Find where the given text appears and provide that cell's center as (X, Y) coordinate. 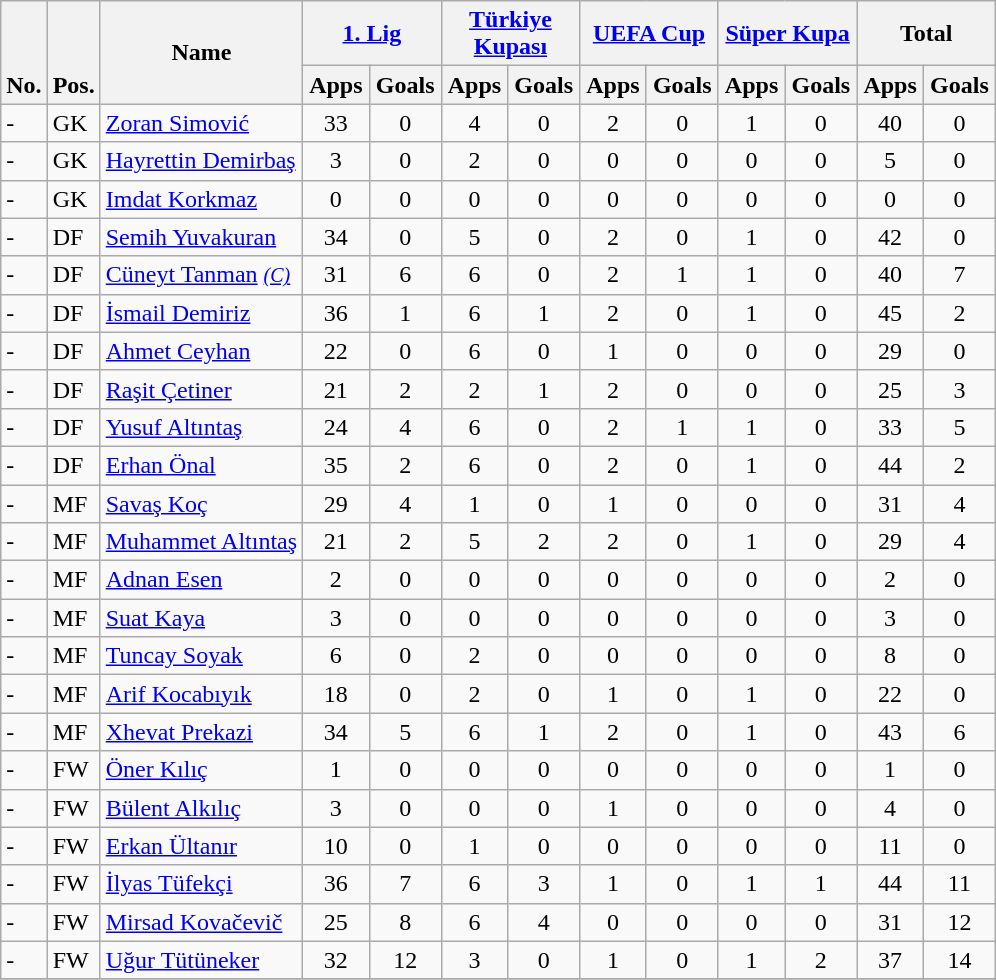
Savaş Koç (201, 503)
Hayrettin Demirbaş (201, 161)
32 (336, 960)
No. (24, 52)
Süper Kupa (788, 34)
İlyas Tüfekçi (201, 884)
45 (890, 313)
35 (336, 465)
Xhevat Prekazi (201, 732)
Tuncay Soyak (201, 656)
Semih Yuvakuran (201, 237)
Mirsad Kovačevič (201, 922)
UEFA Cup (650, 34)
Total (926, 34)
Bülent Alkılıç (201, 808)
Arif Kocabıyık (201, 694)
Name (201, 52)
Adnan Esen (201, 580)
Suat Kaya (201, 618)
Muhammet Altıntaş (201, 542)
İsmail Demiriz (201, 313)
Öner Kılıç (201, 770)
Yusuf Altıntaş (201, 427)
37 (890, 960)
Erkan Ültanır (201, 846)
Pos. (74, 52)
Erhan Önal (201, 465)
Ahmet Ceyhan (201, 351)
24 (336, 427)
18 (336, 694)
Cüneyt Tanman (C) (201, 275)
10 (336, 846)
14 (959, 960)
43 (890, 732)
42 (890, 237)
1. Lig (372, 34)
Türkiye Kupası (510, 34)
Imdat Korkmaz (201, 199)
Raşit Çetiner (201, 389)
Uğur Tütüneker (201, 960)
Zoran Simović (201, 123)
